Detect which cell encompasses the target text, then output its (X, Y) center coordinate. 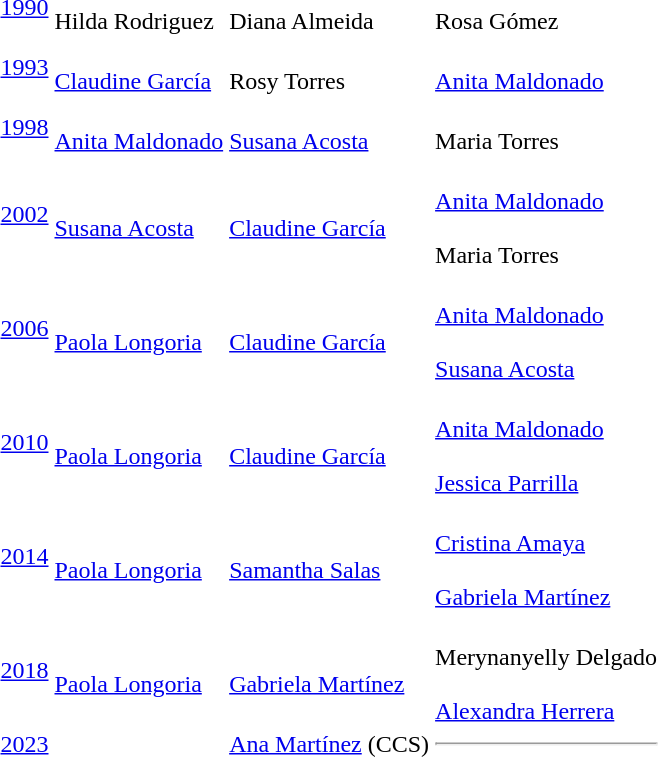
Samantha Salas (330, 556)
Anita Maldonado (139, 128)
Gabriela Martínez (330, 670)
Rosy Torres (330, 68)
